Return the [x, y] coordinate for the center point of the cell that contains the specified text.  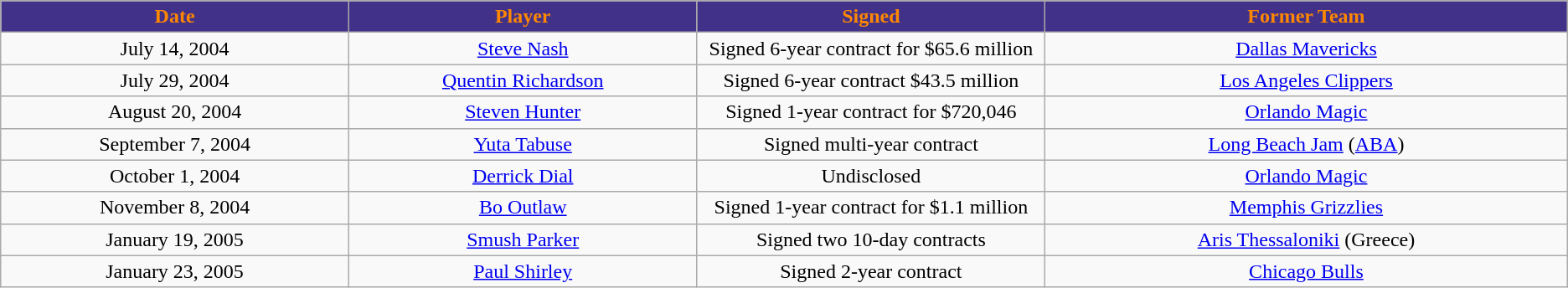
Steven Hunter [523, 112]
January 23, 2005 [175, 271]
Player [523, 17]
Smush Parker [523, 239]
Yuta Tabuse [523, 144]
Signed 2-year contract [871, 271]
Los Angeles Clippers [1307, 80]
Paul Shirley [523, 271]
November 8, 2004 [175, 208]
Date [175, 17]
Signed 6-year contract $43.5 million [871, 80]
Dallas Mavericks [1307, 49]
Quentin Richardson [523, 80]
October 1, 2004 [175, 176]
Bo Outlaw [523, 208]
August 20, 2004 [175, 112]
Signed 1-year contract for $1.1 million [871, 208]
Long Beach Jam (ABA) [1307, 144]
Signed two 10-day contracts [871, 239]
July 29, 2004 [175, 80]
Signed [871, 17]
Aris Thessaloniki (Greece) [1307, 239]
Undisclosed [871, 176]
Chicago Bulls [1307, 271]
September 7, 2004 [175, 144]
Steve Nash [523, 49]
Signed 1-year contract for $720,046 [871, 112]
Former Team [1307, 17]
January 19, 2005 [175, 239]
July 14, 2004 [175, 49]
Derrick Dial [523, 176]
Signed 6-year contract for $65.6 million [871, 49]
Signed multi-year contract [871, 144]
Memphis Grizzlies [1307, 208]
